Search for the cell housing the specified text and yield its [x, y] center coordinate. 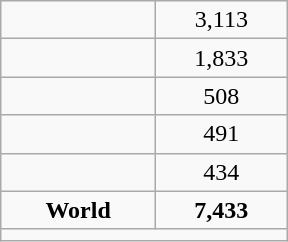
7,433 [221, 210]
491 [221, 134]
434 [221, 172]
508 [221, 96]
1,833 [221, 58]
World [78, 210]
3,113 [221, 20]
